Provide the [X, Y] coordinate of the cell's center where the given text is located.  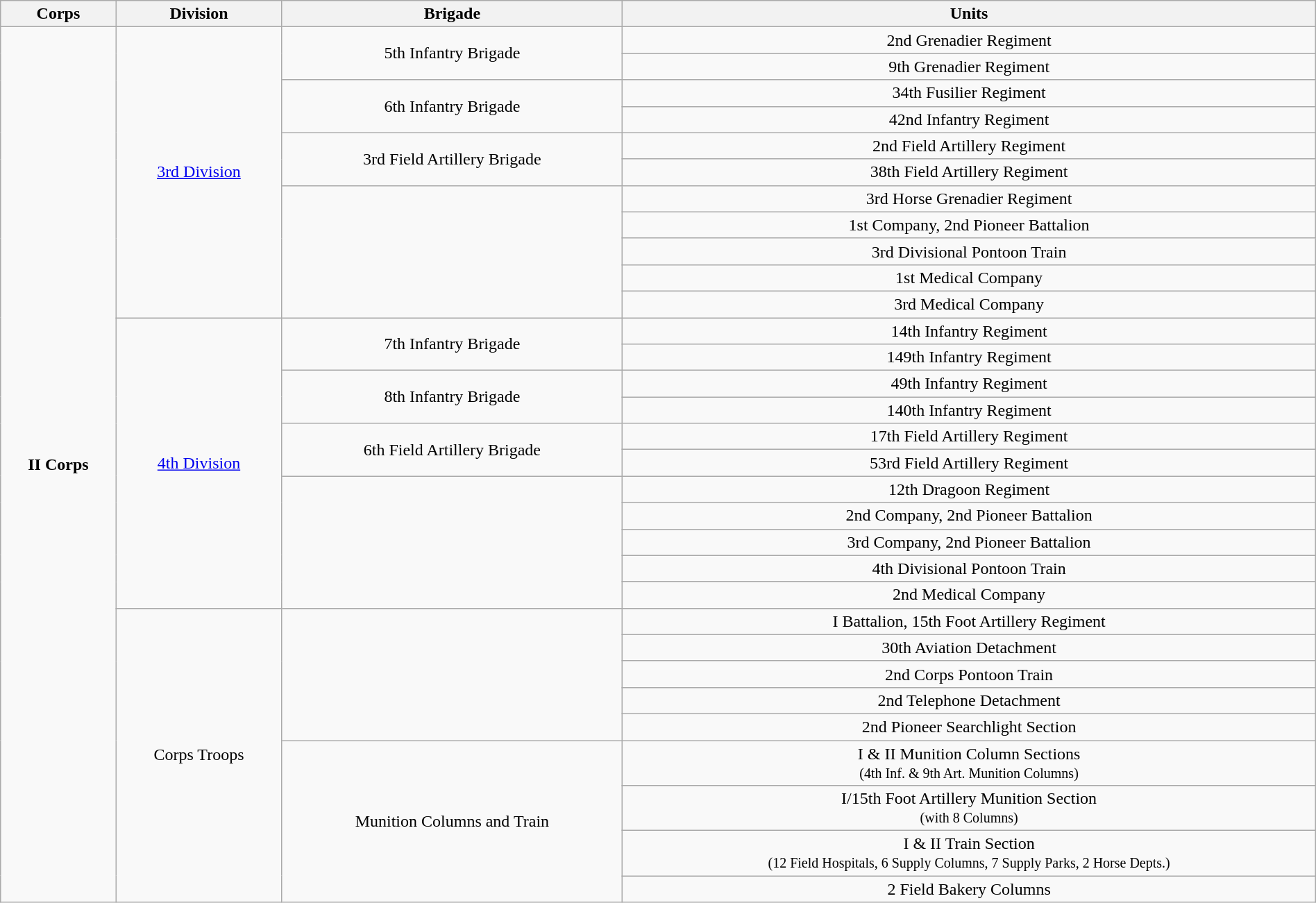
6th Field Artillery Brigade [453, 450]
Brigade [453, 14]
2nd Telephone Detachment [969, 700]
I & II Munition Column Sections(4th Inf. & 9th Art. Munition Columns) [969, 762]
140th Infantry Regiment [969, 410]
8th Infantry Brigade [453, 397]
4th Divisional Pontoon Train [969, 568]
2nd Grenadier Regiment [969, 40]
2 Field Bakery Columns [969, 889]
2nd Company, 2nd Pioneer Battalion [969, 516]
30th Aviation Detachment [969, 648]
I Battalion, 15th Foot Artillery Regiment [969, 621]
Corps Troops [199, 755]
3rd Division [199, 172]
2nd Corps Pontoon Train [969, 674]
3rd Field Artillery Brigade [453, 159]
Division [199, 14]
2nd Pioneer Searchlight Section [969, 727]
Corps [58, 14]
38th Field Artillery Regiment [969, 172]
2nd Medical Company [969, 595]
II Corps [58, 465]
6th Infantry Brigade [453, 106]
3rd Company, 2nd Pioneer Battalion [969, 542]
3rd Horse Grenadier Regiment [969, 199]
7th Infantry Brigade [453, 344]
Munition Columns and Train [453, 820]
12th Dragoon Regiment [969, 489]
5th Infantry Brigade [453, 53]
9th Grenadier Regiment [969, 67]
2nd Field Artillery Regiment [969, 146]
3rd Medical Company [969, 304]
Units [969, 14]
14th Infantry Regiment [969, 331]
1st Medical Company [969, 278]
I/15th Foot Artillery Munition Section(with 8 Columns) [969, 808]
49th Infantry Regiment [969, 384]
17th Field Artillery Regiment [969, 437]
42nd Infantry Regiment [969, 119]
3rd Divisional Pontoon Train [969, 251]
4th Division [199, 464]
53rd Field Artillery Regiment [969, 463]
1st Company, 2nd Pioneer Battalion [969, 225]
34th Fusilier Regiment [969, 93]
I & II Train Section(12 Field Hospitals, 6 Supply Columns, 7 Supply Parks, 2 Horse Depts.) [969, 854]
149th Infantry Regiment [969, 357]
